Find where the given text appears and provide that cell's center as [x, y] coordinate. 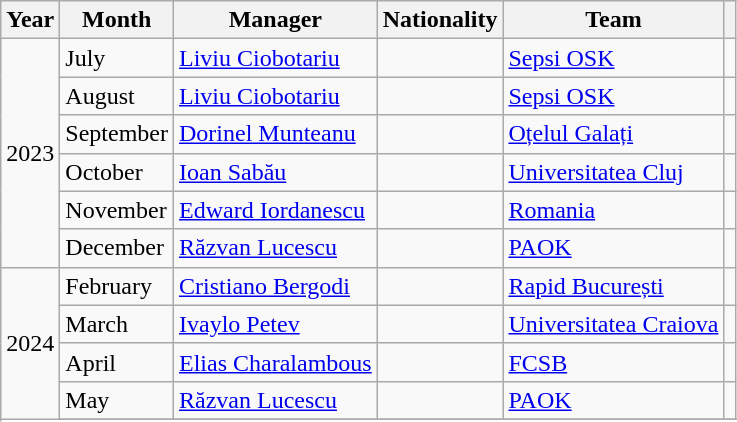
2024 [30, 343]
August [117, 96]
Team [614, 20]
Universitatea Craiova [614, 324]
Month [117, 20]
October [117, 172]
March [117, 324]
Edward Iordanescu [276, 210]
Elias Charalambous [276, 362]
November [117, 210]
Cristiano Bergodi [276, 286]
July [117, 58]
Ivaylo Petev [276, 324]
Romania [614, 210]
Universitatea Cluj [614, 172]
Ioan Sabău [276, 172]
Rapid București [614, 286]
February [117, 286]
Manager [276, 20]
December [117, 248]
2023 [30, 153]
September [117, 134]
Nationality [440, 20]
April [117, 362]
Oțelul Galați [614, 134]
Year [30, 20]
FCSB [614, 362]
Dorinel Munteanu [276, 134]
May [117, 400]
